Return the (X, Y) coordinate for the center point of the cell that contains the specified text.  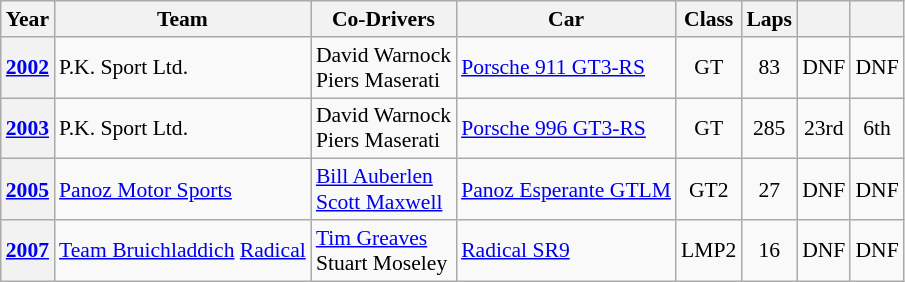
2003 (28, 128)
285 (769, 128)
LMP2 (708, 250)
83 (769, 68)
Co-Drivers (384, 19)
Porsche 996 GT3-RS (566, 128)
2005 (28, 190)
Laps (769, 19)
6th (876, 128)
Year (28, 19)
Panoz Motor Sports (182, 190)
27 (769, 190)
Team Bruichladdich Radical (182, 250)
2002 (28, 68)
16 (769, 250)
Car (566, 19)
Team (182, 19)
23rd (824, 128)
Bill Auberlen Scott Maxwell (384, 190)
Class (708, 19)
Radical SR9 (566, 250)
Porsche 911 GT3-RS (566, 68)
2007 (28, 250)
GT2 (708, 190)
Tim Greaves Stuart Moseley (384, 250)
Panoz Esperante GTLM (566, 190)
